Return the [X, Y] coordinate for the center point of the cell that contains the specified text.  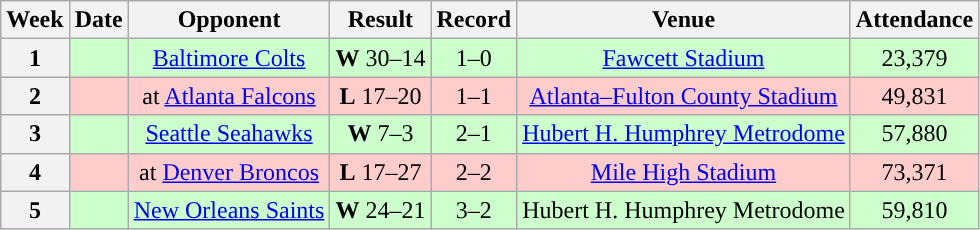
Date [98, 20]
New Orleans Saints [229, 210]
W 30–14 [380, 58]
2–2 [474, 172]
L 17–27 [380, 172]
5 [35, 210]
Week [35, 20]
Attendance [914, 20]
Mile High Stadium [684, 172]
Atlanta–Fulton County Stadium [684, 96]
1–0 [474, 58]
1–1 [474, 96]
Seattle Seahawks [229, 134]
3 [35, 134]
W 7–3 [380, 134]
23,379 [914, 58]
2–1 [474, 134]
73,371 [914, 172]
at Atlanta Falcons [229, 96]
Fawcett Stadium [684, 58]
59,810 [914, 210]
at Denver Broncos [229, 172]
Record [474, 20]
49,831 [914, 96]
2 [35, 96]
L 17–20 [380, 96]
W 24–21 [380, 210]
57,880 [914, 134]
1 [35, 58]
4 [35, 172]
Venue [684, 20]
Opponent [229, 20]
Result [380, 20]
Baltimore Colts [229, 58]
3–2 [474, 210]
